Pinpoint the cell where the given text exists, returning its [X, Y] midpoint coordinate. 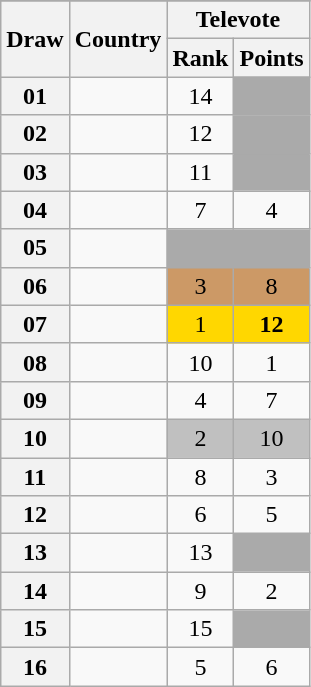
04 [35, 210]
01 [35, 96]
9 [200, 591]
Draw [35, 39]
Country [118, 39]
Points [272, 58]
16 [35, 667]
03 [35, 172]
07 [35, 324]
05 [35, 248]
06 [35, 286]
02 [35, 134]
08 [35, 362]
09 [35, 400]
Rank [200, 58]
Televote [238, 20]
